Determine the [X, Y] coordinate at the center of the cell enclosing the given text.  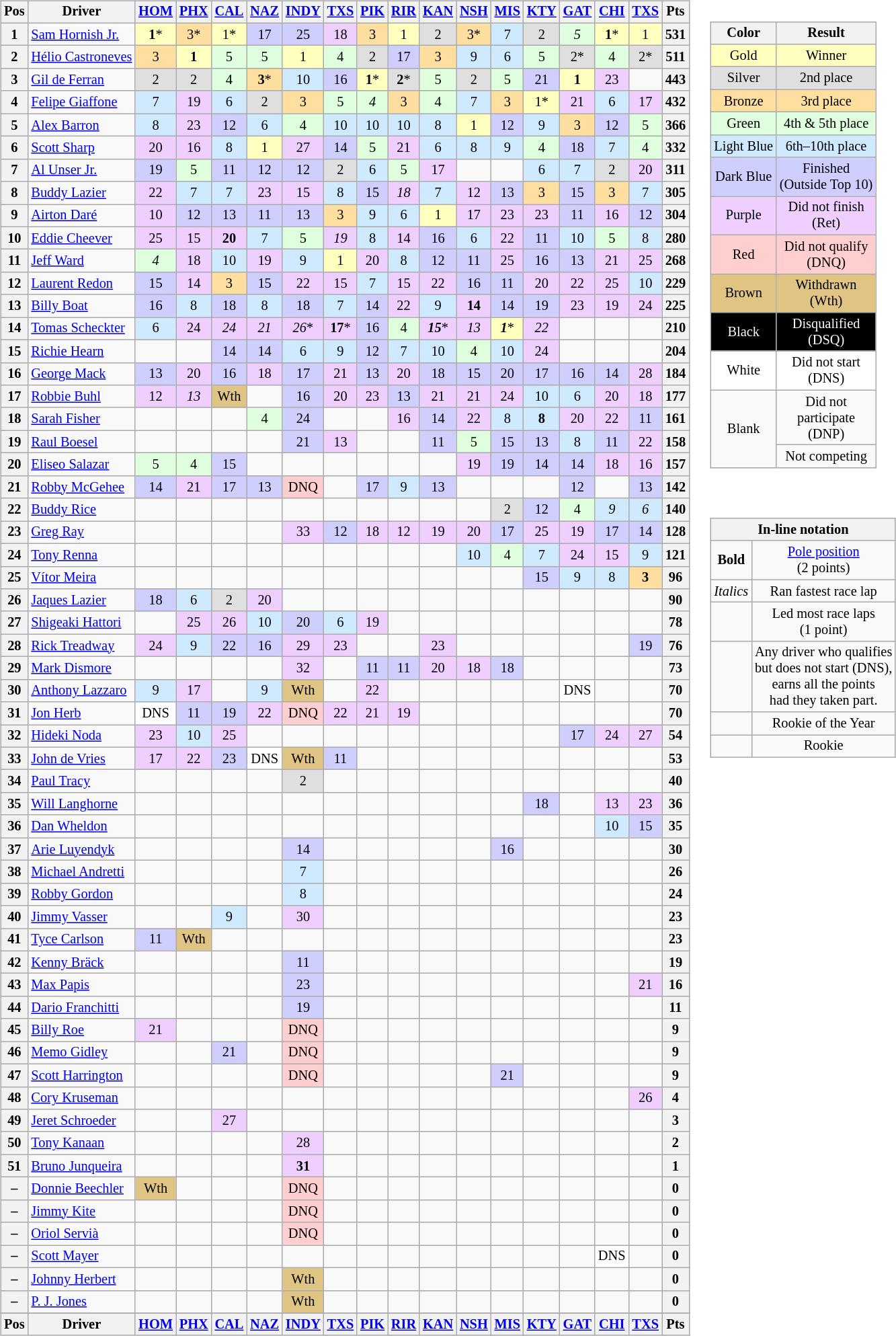
Brown [743, 293]
39 [14, 894]
Result [826, 33]
15* [438, 329]
Any driver who qualifiesbut does not start (DNS),earns all the pointshad they taken part. [823, 676]
Winner [826, 56]
158 [676, 442]
Did not start(DNS) [826, 370]
73 [676, 668]
Silver [743, 78]
Bold [731, 560]
311 [676, 170]
Cory Kruseman [81, 1098]
Dark Blue [743, 177]
51 [14, 1166]
Disqualified(DSQ) [826, 332]
90 [676, 600]
304 [676, 216]
4th & 5th place [826, 124]
48 [14, 1098]
Black [743, 332]
43 [14, 985]
Scott Harrington [81, 1075]
Ran fastest race lap [823, 591]
Rookie of the Year [823, 723]
177 [676, 397]
Jon Herb [81, 713]
49 [14, 1121]
Jaques Lazier [81, 600]
Tomas Scheckter [81, 329]
Donnie Beechler [81, 1189]
Alex Barron [81, 125]
Purple [743, 216]
26* [303, 329]
38 [14, 872]
Led most race laps(1 point) [823, 622]
42 [14, 962]
128 [676, 533]
P. J. Jones [81, 1302]
Did not qualify(DNQ) [826, 254]
Rick Treadway [81, 645]
Green [743, 124]
142 [676, 487]
Al Unser Jr. [81, 170]
50 [14, 1143]
Anthony Lazzaro [81, 691]
Italics [731, 591]
Blank [743, 429]
54 [676, 736]
46 [14, 1053]
Greg Ray [81, 533]
443 [676, 80]
Robby McGehee [81, 487]
Jeff Ward [81, 261]
Michael Andretti [81, 872]
34 [14, 781]
Tony Kanaan [81, 1143]
Did notparticipate(DNP) [826, 418]
140 [676, 510]
Bruno Junqueira [81, 1166]
Sam Hornish Jr. [81, 34]
Rookie [823, 746]
76 [676, 645]
Withdrawn(Wth) [826, 293]
Red [743, 254]
184 [676, 374]
6th–10th place [826, 146]
2nd place [826, 78]
Max Papis [81, 985]
366 [676, 125]
Paul Tracy [81, 781]
161 [676, 419]
Mark Dismore [81, 668]
531 [676, 34]
511 [676, 57]
229 [676, 284]
45 [14, 1030]
Tony Renna [81, 555]
Eliseo Salazar [81, 465]
Buddy Lazier [81, 193]
3rd place [826, 101]
Bronze [743, 101]
157 [676, 465]
George Mack [81, 374]
Finished(Outside Top 10) [826, 177]
47 [14, 1075]
Light Blue [743, 146]
53 [676, 758]
Dan Wheldon [81, 826]
37 [14, 849]
41 [14, 940]
210 [676, 329]
Will Langhorne [81, 804]
Scott Sharp [81, 148]
Felipe Giaffone [81, 102]
Billy Roe [81, 1030]
Dario Franchitti [81, 1008]
305 [676, 193]
Memo Gidley [81, 1053]
17* [340, 329]
44 [14, 1008]
96 [676, 578]
Jeret Schroeder [81, 1121]
Raul Boesel [81, 442]
Sarah Fisher [81, 419]
Hideki Noda [81, 736]
Johnny Herbert [81, 1279]
Hélio Castroneves [81, 57]
Gold [743, 56]
Pole position(2 points) [823, 560]
204 [676, 351]
Color [743, 33]
Gil de Ferran [81, 80]
Airton Daré [81, 216]
White [743, 370]
Arie Luyendyk [81, 849]
280 [676, 238]
Robbie Buhl [81, 397]
Did not finish(Ret) [826, 216]
432 [676, 102]
Buddy Rice [81, 510]
In-line notation [803, 530]
Not competing [826, 457]
Oriol Servià [81, 1234]
Scott Mayer [81, 1257]
78 [676, 623]
Eddie Cheever [81, 238]
121 [676, 555]
Vítor Meira [81, 578]
Jimmy Kite [81, 1211]
225 [676, 306]
John de Vries [81, 758]
Shigeaki Hattori [81, 623]
Kenny Bräck [81, 962]
332 [676, 148]
Robby Gordon [81, 894]
Laurent Redon [81, 284]
268 [676, 261]
Tyce Carlson [81, 940]
Jimmy Vasser [81, 917]
Billy Boat [81, 306]
Richie Hearn [81, 351]
